Output the (X, Y) coordinate of the center of the cell containing the given text.  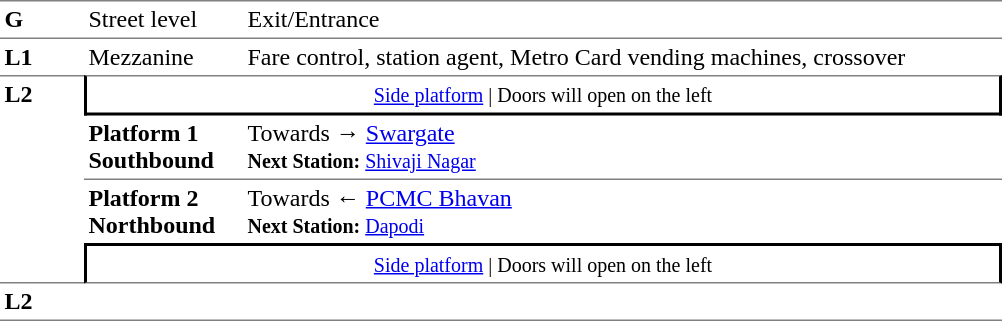
Towards → SwargateNext Station: Shivaji Nagar (622, 148)
G (42, 20)
L1 (42, 57)
Towards ← PCMC BhavanNext Station: Dapodi (622, 212)
Fare control, station agent, Metro Card vending machines, crossover (622, 57)
Exit/Entrance (622, 20)
Street level (164, 20)
Platform 1Southbound (164, 148)
L2 (42, 179)
Mezzanine (164, 57)
Platform 2Northbound (164, 212)
